From the cell containing the given text, extract its center point as [x, y] coordinate. 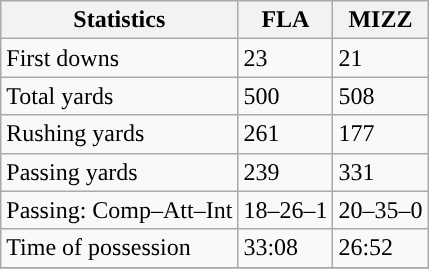
18–26–1 [286, 210]
Time of possession [120, 248]
First downs [120, 58]
Rushing yards [120, 134]
239 [286, 172]
Total yards [120, 96]
Statistics [120, 20]
261 [286, 134]
20–35–0 [380, 210]
508 [380, 96]
MIZZ [380, 20]
177 [380, 134]
Passing yards [120, 172]
33:08 [286, 248]
FLA [286, 20]
500 [286, 96]
21 [380, 58]
Passing: Comp–Att–Int [120, 210]
26:52 [380, 248]
331 [380, 172]
23 [286, 58]
